Return the (X, Y) coordinate for the center point of the cell that contains the specified text.  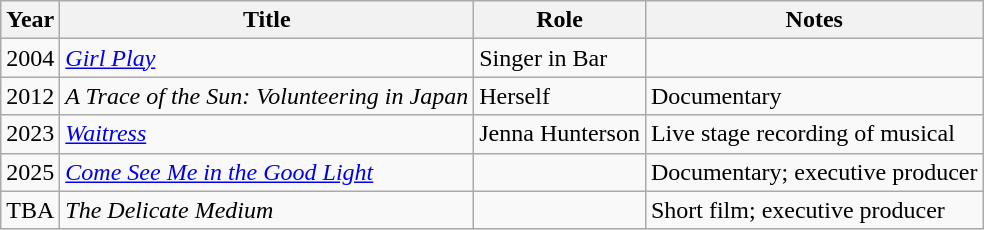
2004 (30, 58)
TBA (30, 210)
2012 (30, 96)
Jenna Hunterson (560, 134)
Documentary (814, 96)
A Trace of the Sun: Volunteering in Japan (267, 96)
2025 (30, 172)
Documentary; executive producer (814, 172)
Waitress (267, 134)
Short film; executive producer (814, 210)
2023 (30, 134)
Role (560, 20)
Girl Play (267, 58)
Title (267, 20)
Year (30, 20)
Live stage recording of musical (814, 134)
Come See Me in the Good Light (267, 172)
Herself (560, 96)
The Delicate Medium (267, 210)
Singer in Bar (560, 58)
Notes (814, 20)
